Capture the cell that displays the provided text and extract its (X, Y) central coordinate. 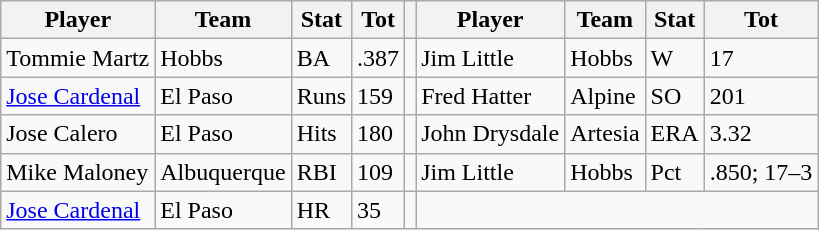
109 (378, 172)
Hits (321, 134)
SO (674, 96)
Alpine (605, 96)
159 (378, 96)
180 (378, 134)
3.32 (761, 134)
Pct (674, 172)
John Drysdale (490, 134)
17 (761, 58)
Jose Calero (78, 134)
Mike Maloney (78, 172)
Tommie Martz (78, 58)
.387 (378, 58)
Albuquerque (223, 172)
W (674, 58)
Fred Hatter (490, 96)
HR (321, 210)
ERA (674, 134)
Runs (321, 96)
201 (761, 96)
BA (321, 58)
35 (378, 210)
Artesia (605, 134)
RBI (321, 172)
.850; 17–3 (761, 172)
